Provide the (X, Y) coordinate of the cell's center where the given text is located.  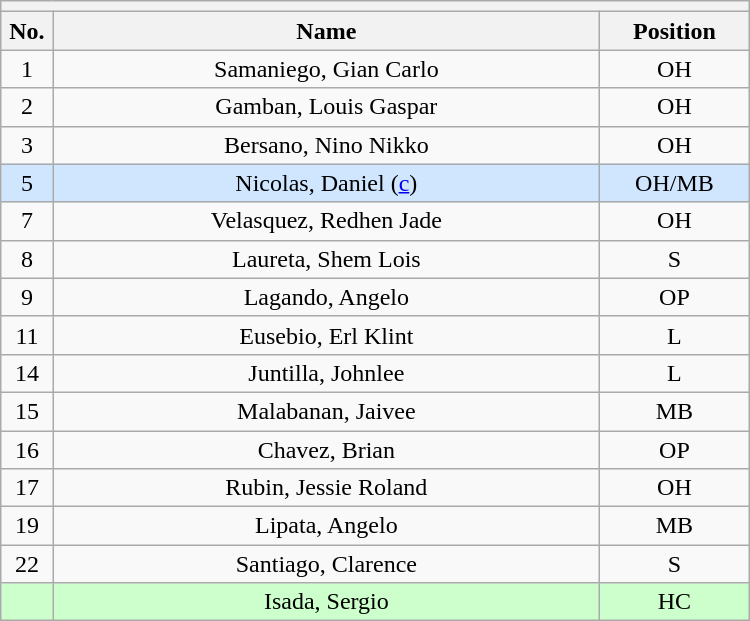
Velasquez, Redhen Jade (326, 221)
Name (326, 31)
Lagando, Angelo (326, 297)
Eusebio, Erl Klint (326, 335)
Bersano, Nino Nikko (326, 145)
Position (675, 31)
Juntilla, Johnlee (326, 373)
Gamban, Louis Gaspar (326, 107)
Malabanan, Jaivee (326, 411)
22 (27, 564)
Samaniego, Gian Carlo (326, 69)
11 (27, 335)
1 (27, 69)
7 (27, 221)
Chavez, Brian (326, 449)
14 (27, 373)
17 (27, 488)
5 (27, 183)
Santiago, Clarence (326, 564)
2 (27, 107)
3 (27, 145)
Laureta, Shem Lois (326, 259)
19 (27, 526)
HC (675, 602)
Lipata, Angelo (326, 526)
15 (27, 411)
Nicolas, Daniel (c) (326, 183)
8 (27, 259)
OH/MB (675, 183)
9 (27, 297)
No. (27, 31)
16 (27, 449)
Isada, Sergio (326, 602)
Rubin, Jessie Roland (326, 488)
